Find where the given text appears and provide that cell's center as (x, y) coordinate. 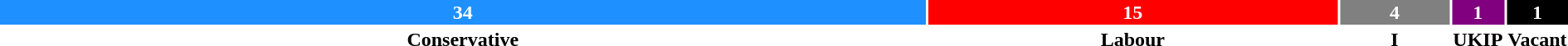
4 (1395, 12)
34 (463, 12)
15 (1133, 12)
